Find where the given text appears and provide that cell's center as (X, Y) coordinate. 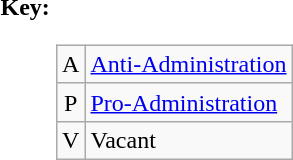
Pro-Administration (188, 102)
A (71, 64)
Vacant (188, 140)
Anti-Administration (188, 64)
P (71, 102)
V (71, 140)
